Identify which cell holds the provided text, then report its [x, y] central coordinate. 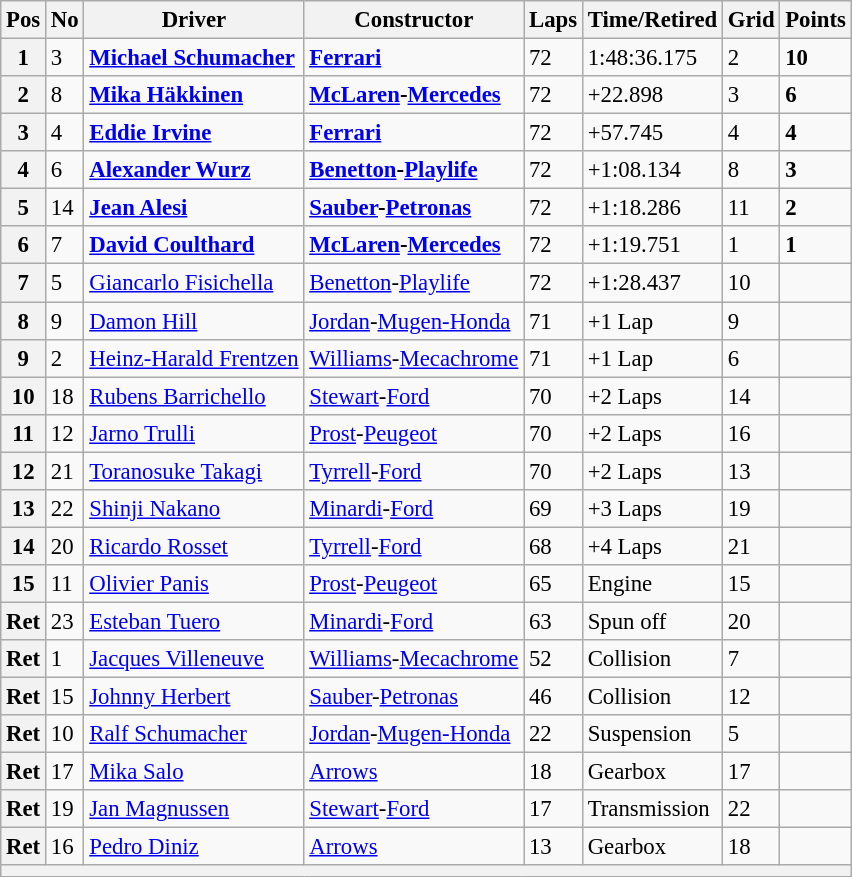
Mika Häkkinen [194, 95]
63 [554, 621]
Spun off [652, 621]
Alexander Wurz [194, 170]
David Coulthard [194, 245]
Time/Retired [652, 20]
Transmission [652, 809]
Michael Schumacher [194, 58]
Constructor [414, 20]
Grid [750, 20]
+4 Laps [652, 546]
Driver [194, 20]
Engine [652, 584]
+3 Laps [652, 509]
Suspension [652, 734]
1:48:36.175 [652, 58]
65 [554, 584]
Rubens Barrichello [194, 396]
Points [816, 20]
Shinji Nakano [194, 509]
+1:28.437 [652, 283]
Jacques Villeneuve [194, 659]
46 [554, 697]
Ralf Schumacher [194, 734]
+1:08.134 [652, 170]
Ricardo Rosset [194, 546]
Johnny Herbert [194, 697]
Mika Salo [194, 772]
No [65, 20]
Pos [24, 20]
Damon Hill [194, 321]
Pedro Diniz [194, 847]
23 [65, 621]
+1:19.751 [652, 245]
Heinz-Harald Frentzen [194, 358]
Giancarlo Fisichella [194, 283]
52 [554, 659]
+57.745 [652, 133]
69 [554, 509]
Olivier Panis [194, 584]
Laps [554, 20]
Jan Magnussen [194, 809]
Esteban Tuero [194, 621]
Jarno Trulli [194, 433]
68 [554, 546]
Jean Alesi [194, 208]
+22.898 [652, 95]
+1:18.286 [652, 208]
Toranosuke Takagi [194, 471]
Eddie Irvine [194, 133]
